Return the (X, Y) coordinate for the center point of the cell that contains the specified text.  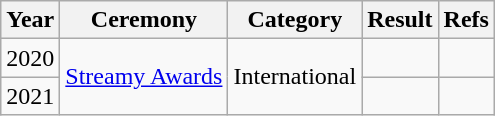
Streamy Awards (144, 77)
Result (400, 20)
Category (295, 20)
International (295, 77)
2021 (30, 96)
2020 (30, 58)
Year (30, 20)
Ceremony (144, 20)
Refs (466, 20)
